Locate the cell with the specified text and output its (X, Y) center coordinate. 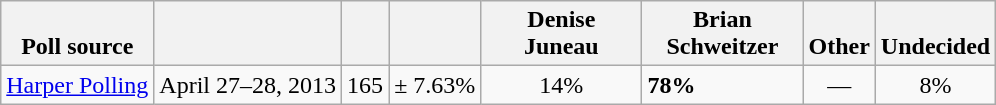
Other (839, 34)
± 7.63% (435, 85)
Undecided (935, 34)
— (839, 85)
14% (562, 85)
Harper Polling (78, 85)
Poll source (78, 34)
DeniseJuneau (562, 34)
April 27–28, 2013 (248, 85)
BrianSchweitzer (722, 34)
78% (722, 85)
165 (366, 85)
8% (935, 85)
